Output the [x, y] coordinate of the center of the cell containing the given text.  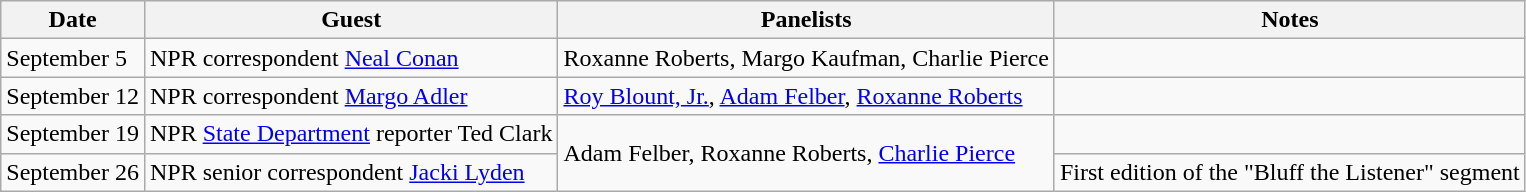
September 19 [73, 134]
First edition of the "Bluff the Listener" segment [1290, 172]
September 12 [73, 96]
Roxanne Roberts, Margo Kaufman, Charlie Pierce [806, 58]
NPR correspondent Margo Adler [351, 96]
Adam Felber, Roxanne Roberts, Charlie Pierce [806, 153]
Panelists [806, 20]
Guest [351, 20]
September 26 [73, 172]
NPR State Department reporter Ted Clark [351, 134]
NPR senior correspondent Jacki Lyden [351, 172]
NPR correspondent Neal Conan [351, 58]
Date [73, 20]
Roy Blount, Jr., Adam Felber, Roxanne Roberts [806, 96]
September 5 [73, 58]
Notes [1290, 20]
